Return [X, Y] of the center of cell containing provided text 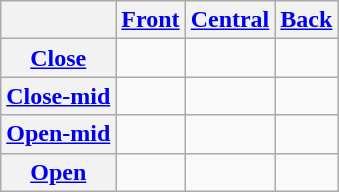
Front [150, 20]
Back [306, 20]
Open-mid [58, 134]
Close [58, 58]
Central [230, 20]
Open [58, 172]
Close-mid [58, 96]
